From the cell containing the given text, extract its center point as (x, y) coordinate. 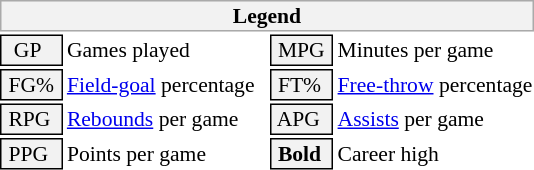
PPG (31, 154)
RPG (31, 120)
Bold (302, 154)
Games played (166, 50)
MPG (302, 50)
FG% (31, 85)
Points per game (166, 154)
GP (31, 50)
Assists per game (435, 120)
FT% (302, 85)
Minutes per game (435, 50)
APG (302, 120)
Career high (435, 154)
Field-goal percentage (166, 85)
Free-throw percentage (435, 85)
Rebounds per game (166, 120)
Legend (267, 16)
